Determine the [X, Y] coordinate at the center of the cell enclosing the given text.  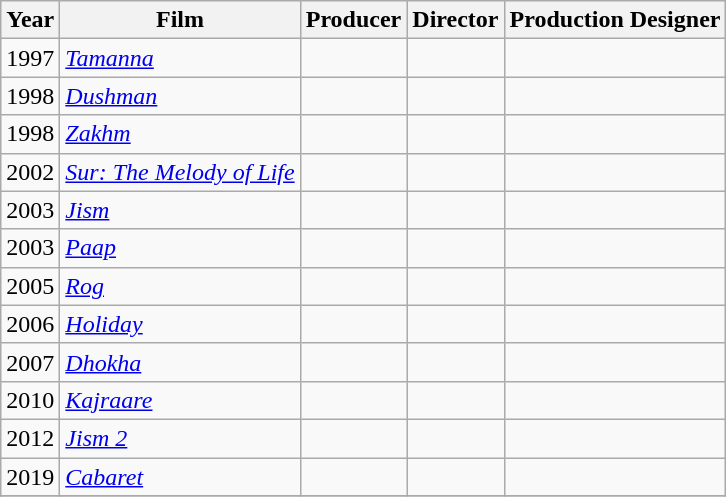
Zakhm [180, 134]
Producer [354, 20]
Dhokha [180, 362]
Director [456, 20]
Tamanna [180, 58]
Holiday [180, 324]
2010 [30, 400]
2002 [30, 172]
Jism [180, 210]
Sur: The Melody of Life [180, 172]
2006 [30, 324]
Paap [180, 248]
Film [180, 20]
Dushman [180, 96]
Production Designer [615, 20]
2007 [30, 362]
Kajraare [180, 400]
1997 [30, 58]
2012 [30, 438]
2005 [30, 286]
Year [30, 20]
Cabaret [180, 477]
Rog [180, 286]
2019 [30, 477]
Jism 2 [180, 438]
